Extract the (x, y) coordinate from the center of the cell holding the provided text.  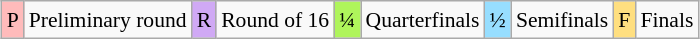
Finals (666, 20)
¼ (347, 20)
P (13, 20)
½ (498, 20)
F (624, 20)
Quarterfinals (422, 20)
R (204, 20)
Semifinals (562, 20)
Round of 16 (275, 20)
Preliminary round (108, 20)
